Return [x, y] of the center of cell containing provided text 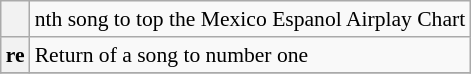
re [16, 55]
nth song to top the Mexico Espanol Airplay Chart [250, 19]
Return of a song to number one [250, 55]
